Return the (X, Y) coordinate for the center point of the cell that contains the specified text.  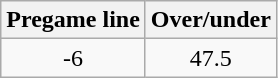
Over/under (210, 20)
-6 (74, 58)
Pregame line (74, 20)
47.5 (210, 58)
